Return (X, Y) of the center of cell containing provided text 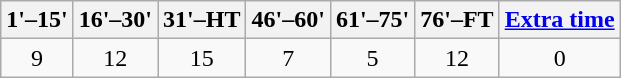
0 (560, 58)
76'–FT (457, 20)
5 (372, 58)
15 (202, 58)
Extra time (560, 20)
46'–60' (288, 20)
31'–HT (202, 20)
61'–75' (372, 20)
1'–15' (37, 20)
7 (288, 58)
9 (37, 58)
16'–30' (115, 20)
